Extract the [X, Y] coordinate from the center of the cell holding the provided text.  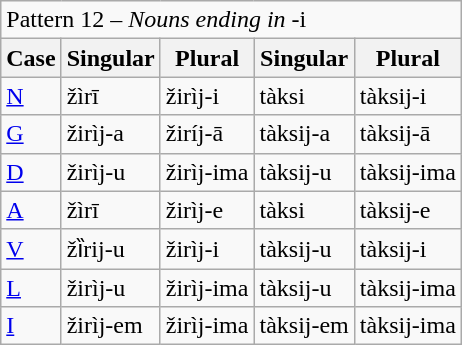
D [31, 172]
žirìj-e [207, 210]
A [31, 210]
žiríj-ā [207, 134]
tàksij-em [304, 326]
tàksij-ā [408, 134]
Case [31, 58]
žirìj-a [110, 134]
G [31, 134]
V [31, 249]
tàksij-a [304, 134]
L [31, 288]
žirìj-em [110, 326]
Pattern 12 – Nouns ending in -i [232, 20]
tàksij-e [408, 210]
I [31, 326]
N [31, 96]
žȉrij-u [110, 249]
